Extract the (x, y) coordinate from the center of the cell holding the provided text.  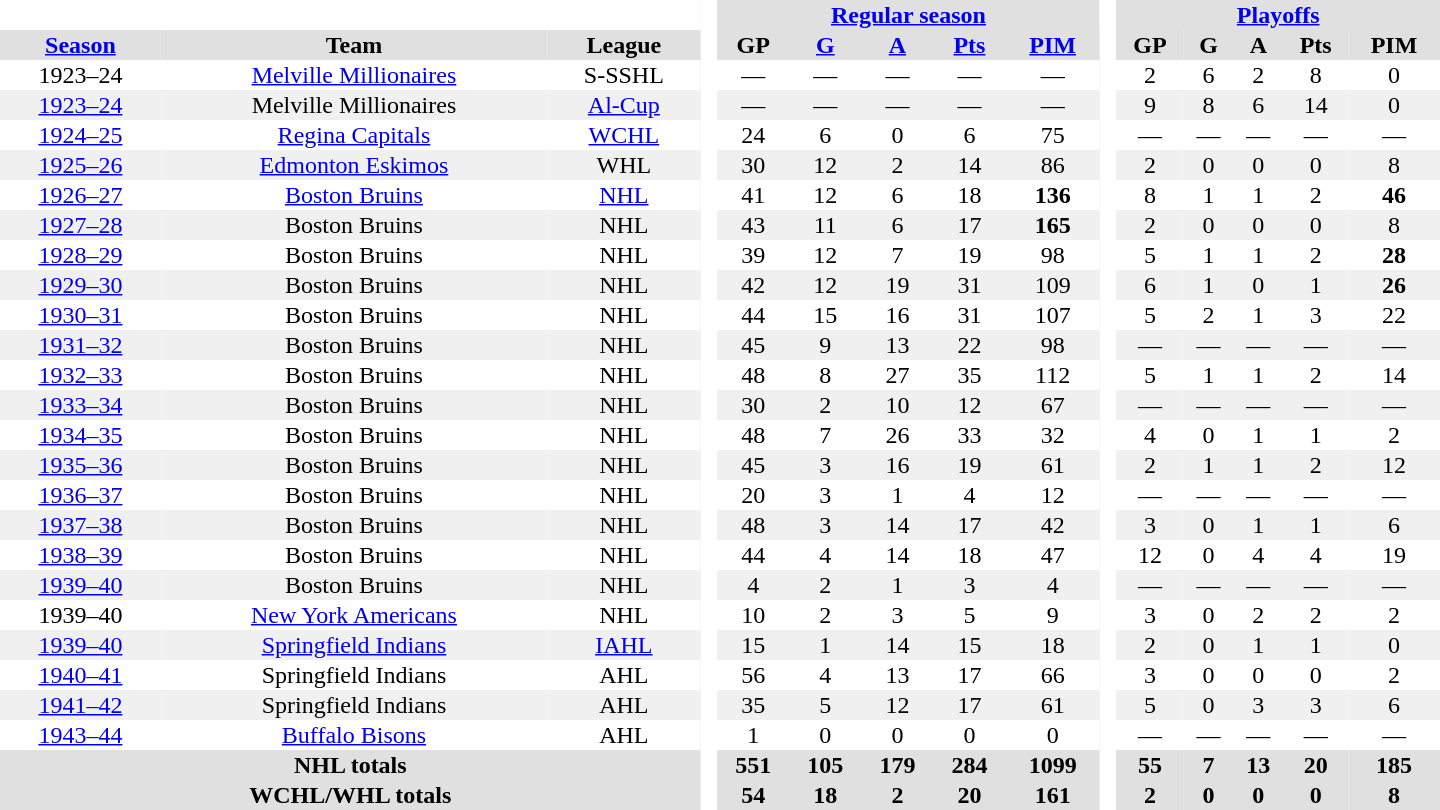
27 (897, 375)
1932–33 (80, 375)
Season (80, 45)
75 (1052, 135)
55 (1150, 765)
WCHL/WHL totals (350, 795)
86 (1052, 165)
1933–34 (80, 405)
1938–39 (80, 555)
107 (1052, 315)
1929–30 (80, 285)
41 (753, 195)
39 (753, 255)
NHL totals (350, 765)
1936–37 (80, 495)
Buffalo Bisons (354, 735)
1941–42 (80, 705)
165 (1052, 225)
1928–29 (80, 255)
109 (1052, 285)
League (624, 45)
Regina Capitals (354, 135)
179 (897, 765)
1930–31 (80, 315)
161 (1052, 795)
46 (1394, 195)
Playoffs (1278, 15)
24 (753, 135)
1934–35 (80, 435)
New York Americans (354, 615)
54 (753, 795)
Regular season (908, 15)
1927–28 (80, 225)
32 (1052, 435)
1926–27 (80, 195)
551 (753, 765)
WCHL (624, 135)
S-SSHL (624, 75)
1925–26 (80, 165)
1931–32 (80, 345)
67 (1052, 405)
284 (969, 765)
185 (1394, 765)
28 (1394, 255)
IAHL (624, 645)
Team (354, 45)
1943–44 (80, 735)
1937–38 (80, 525)
47 (1052, 555)
1940–41 (80, 675)
136 (1052, 195)
33 (969, 435)
1924–25 (80, 135)
11 (825, 225)
Al-Cup (624, 105)
105 (825, 765)
WHL (624, 165)
Edmonton Eskimos (354, 165)
66 (1052, 675)
1935–36 (80, 465)
112 (1052, 375)
43 (753, 225)
1099 (1052, 765)
56 (753, 675)
